Output the (X, Y) coordinate of the center of the cell containing the given text.  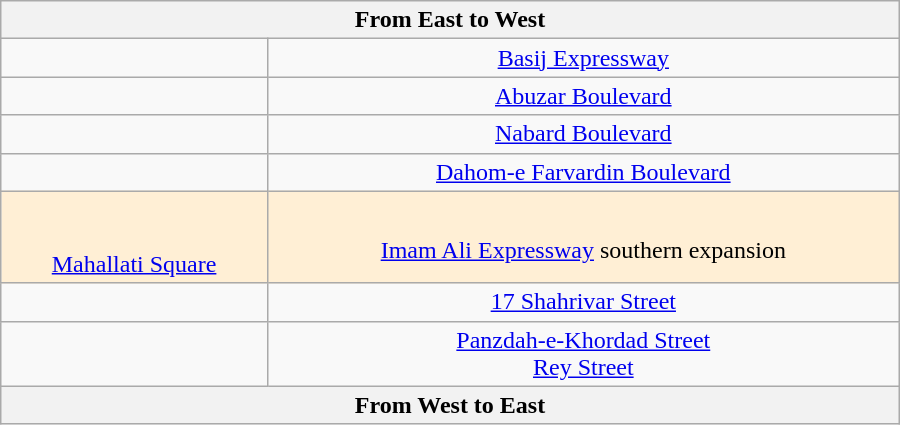
Basij Expressway (583, 58)
From West to East (450, 405)
Panzdah-e-Khordad Street Rey Street (583, 354)
Imam Ali Expressway southern expansion (583, 237)
17 Shahrivar Street (583, 302)
From East to West (450, 20)
Nabard Boulevard (583, 134)
Abuzar Boulevard (583, 96)
Dahom-e Farvardin Boulevard (583, 172)
Mahallati Square (134, 237)
